For the text-containing cell, return its midpoint in [x, y] coordinate format. 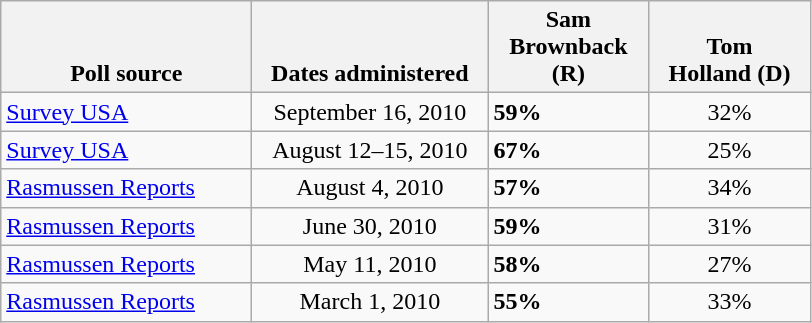
27% [730, 264]
57% [568, 188]
33% [730, 302]
June 30, 2010 [370, 226]
September 16, 2010 [370, 112]
SamBrownback (R) [568, 47]
March 1, 2010 [370, 302]
Poll source [126, 47]
Dates administered [370, 47]
TomHolland (D) [730, 47]
32% [730, 112]
31% [730, 226]
May 11, 2010 [370, 264]
25% [730, 150]
67% [568, 150]
34% [730, 188]
55% [568, 302]
August 12–15, 2010 [370, 150]
58% [568, 264]
August 4, 2010 [370, 188]
